Return the (x, y) coordinate for the center point of the cell that contains the specified text.  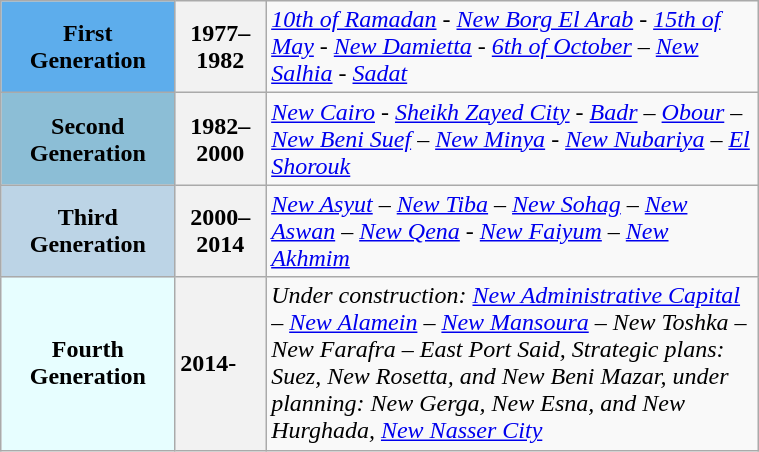
New Asyut – New Tiba – New Sohag – New Aswan – New Qena - New Faiyum – New Akhmim (512, 231)
2014- (220, 364)
2000–2014 (220, 231)
Fourth Generation (88, 364)
Third Generation (88, 231)
First Generation (88, 47)
10th of Ramadan - New Borg El Arab - 15th of May - New Damietta - 6th of October – New Salhia - Sadat (512, 47)
Second Generation (88, 139)
1977–1982 (220, 47)
1982–2000 (220, 139)
New Cairo - Sheikh Zayed City - Badr – Obour – New Beni Suef – New Minya - New Nubariya – El Shorouk (512, 139)
